Detect which cell encompasses the target text, then output its [X, Y] center coordinate. 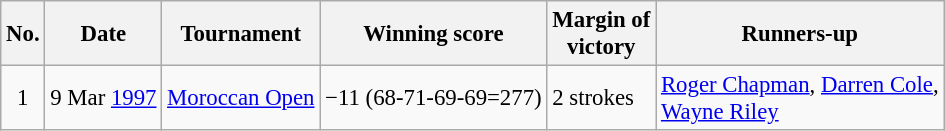
No. [23, 34]
Roger Chapman, Darren Cole, Wayne Riley [800, 98]
2 strokes [602, 98]
Moroccan Open [241, 98]
Tournament [241, 34]
Date [104, 34]
Winning score [434, 34]
9 Mar 1997 [104, 98]
Margin ofvictory [602, 34]
Runners-up [800, 34]
1 [23, 98]
−11 (68-71-69-69=277) [434, 98]
